Detect which cell encompasses the target text, then output its (X, Y) center coordinate. 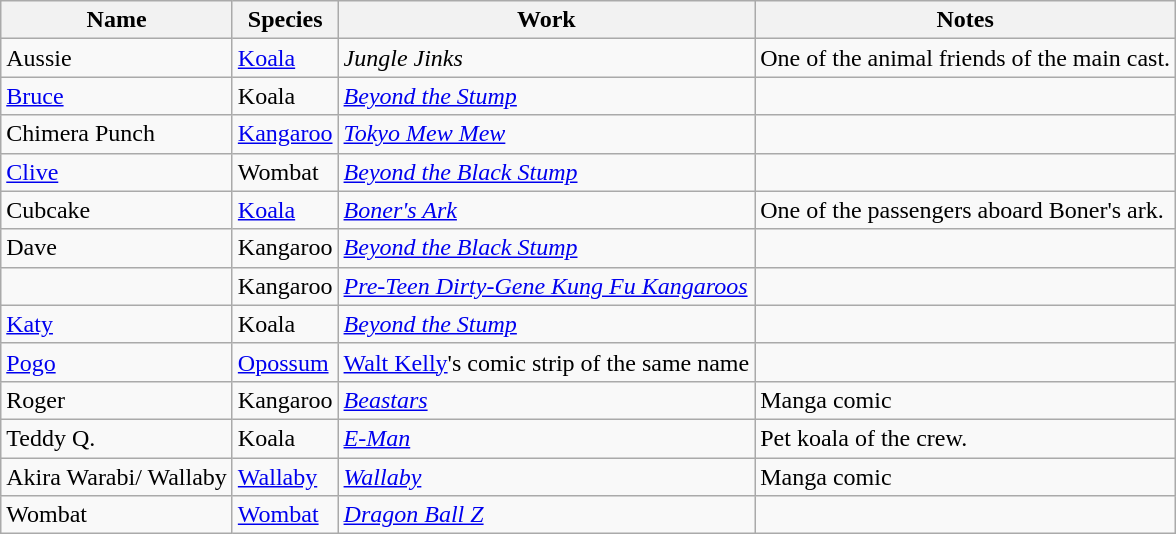
Clive (117, 172)
Bruce (117, 96)
Dragon Ball Z (546, 515)
Aussie (117, 58)
Cubcake (117, 210)
Pre-Teen Dirty-Gene Kung Fu Kangaroos (546, 286)
Katy (117, 324)
Species (285, 20)
Boner's Ark (546, 210)
Work (546, 20)
Name (117, 20)
Jungle Jinks (546, 58)
Akira Warabi/ Wallaby (117, 477)
Beastars (546, 400)
Dave (117, 248)
Notes (966, 20)
Teddy Q. (117, 438)
Roger (117, 400)
Chimera Punch (117, 134)
Pogo (117, 362)
Walt Kelly's comic strip of the same name (546, 362)
One of the passengers aboard Boner's ark. (966, 210)
Tokyo Mew Mew (546, 134)
Pet koala of the crew. (966, 438)
Opossum (285, 362)
E-Man (546, 438)
One of the animal friends of the main cast. (966, 58)
